Identify which cell holds the provided text, then report its (x, y) central coordinate. 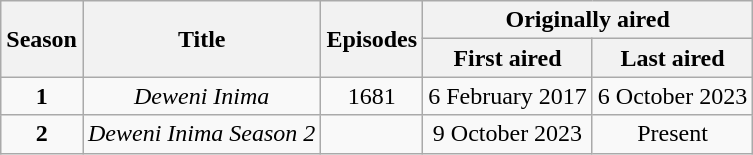
1 (42, 96)
Episodes (372, 39)
Title (201, 39)
6 February 2017 (508, 96)
1681 (372, 96)
9 October 2023 (508, 134)
Deweni Inima (201, 96)
Last aired (672, 58)
Present (672, 134)
Season (42, 39)
Deweni Inima Season 2 (201, 134)
2 (42, 134)
First aired (508, 58)
6 October 2023 (672, 96)
Originally aired (588, 20)
